Return [X, Y] of the center of cell containing provided text 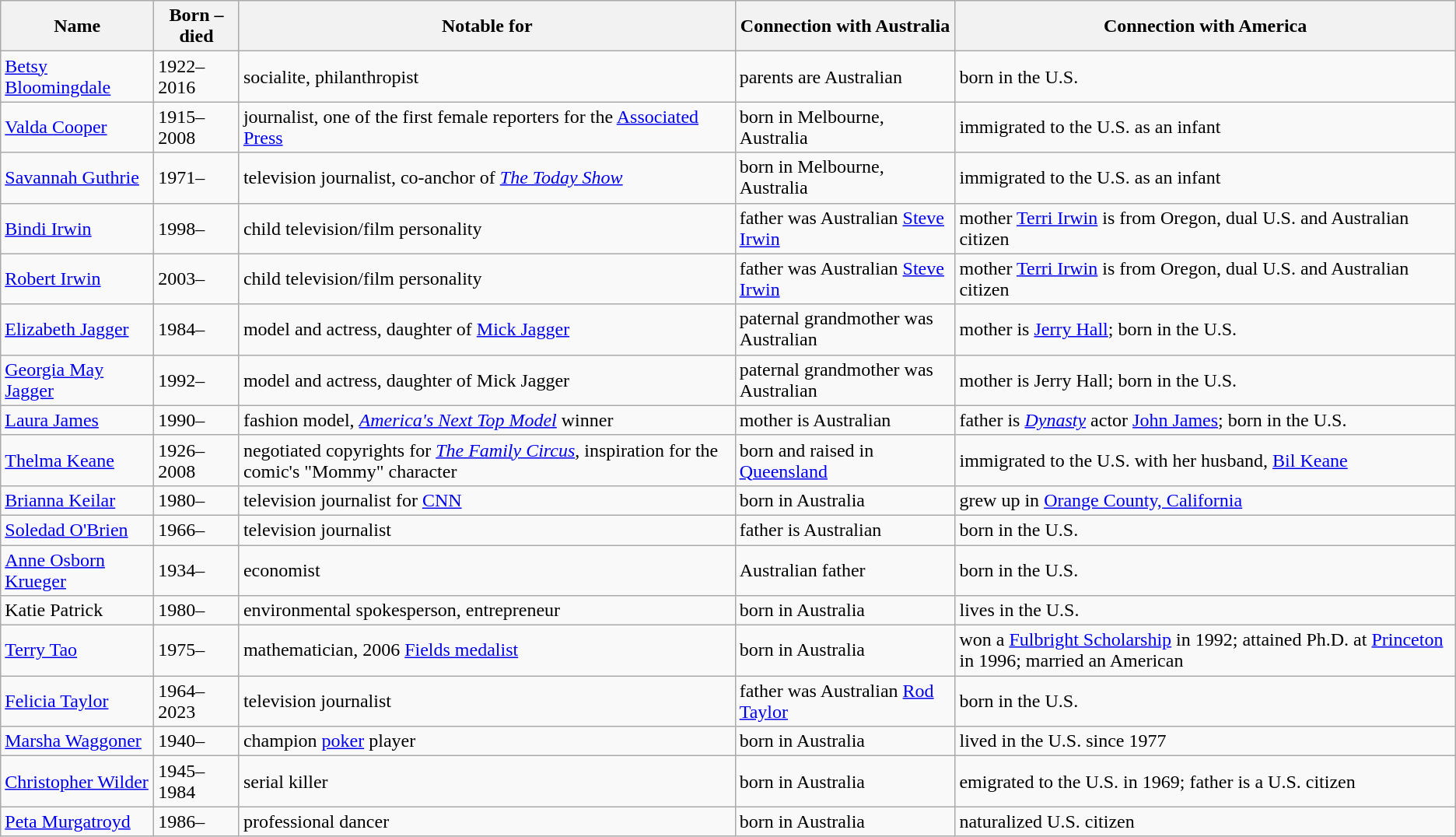
serial killer [487, 781]
1926–2008 [197, 461]
lived in the U.S. since 1977 [1206, 741]
Katie Patrick [78, 611]
won a Fulbright Scholarship in 1992; attained Ph.D. at Princeton in 1996; married an American [1206, 650]
Terry Tao [78, 650]
Christopher Wilder [78, 781]
emigrated to the U.S. in 1969; father is a U.S. citizen [1206, 781]
1998– [197, 229]
Bindi Irwin [78, 229]
2003– [197, 278]
Peta Murgatroyd [78, 821]
grew up in Orange County, California [1206, 500]
lives in the U.S. [1206, 611]
champion poker player [487, 741]
television journalist for CNN [487, 500]
socialite, philanthropist [487, 76]
economist [487, 569]
1986– [197, 821]
Robert Irwin [78, 278]
1922–2016 [197, 76]
mother is Australian [845, 420]
Laura James [78, 420]
1971– [197, 177]
1915–2008 [197, 128]
1940– [197, 741]
1964–2023 [197, 702]
journalist, one of the first female reporters for the Associated Press [487, 128]
negotiated copyrights for The Family Circus, inspiration for the comic's "Mommy" character [487, 461]
Felicia Taylor [78, 702]
Connection with America [1206, 26]
Notable for [487, 26]
Betsy Bloomingdale [78, 76]
Thelma Keane [78, 461]
Soledad O'Brien [78, 530]
Anne Osborn Krueger [78, 569]
1945–1984 [197, 781]
Georgia May Jagger [78, 380]
father is Dynasty actor John James; born in the U.S. [1206, 420]
professional dancer [487, 821]
Marsha Waggoner [78, 741]
father is Australian [845, 530]
1975– [197, 650]
Savannah Guthrie [78, 177]
Brianna Keilar [78, 500]
naturalized U.S. citizen [1206, 821]
Connection with Australia [845, 26]
immigrated to the U.S. with her husband, Bil Keane [1206, 461]
father was Australian Rod Taylor [845, 702]
Elizabeth Jagger [78, 330]
1934– [197, 569]
1984– [197, 330]
Born – died [197, 26]
1966– [197, 530]
born and raised in Queensland [845, 461]
1990– [197, 420]
environmental spokesperson, entrepreneur [487, 611]
mathematician, 2006 Fields medalist [487, 650]
fashion model, America's Next Top Model winner [487, 420]
television journalist, co-anchor of The Today Show [487, 177]
1992– [197, 380]
Australian father [845, 569]
Valda Cooper [78, 128]
Name [78, 26]
parents are Australian [845, 76]
